Return the (x, y) coordinate for the center point of the cell that contains the specified text.  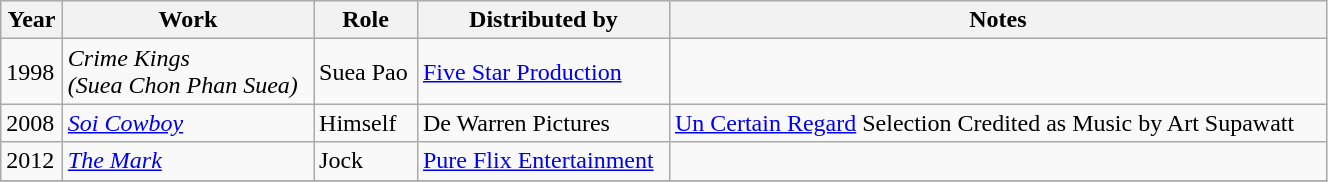
The Mark (188, 161)
2012 (32, 161)
Un Certain Regard Selection Credited as Music by Art Supawatt (998, 123)
Role (366, 20)
Year (32, 20)
De Warren Pictures (543, 123)
Five Star Production (543, 72)
Suea Pao (366, 72)
Distributed by (543, 20)
2008 (32, 123)
1998 (32, 72)
Soi Cowboy (188, 123)
Himself (366, 123)
Crime Kings (Suea Chon Phan Suea) (188, 72)
Work (188, 20)
Pure Flix Entertainment (543, 161)
Jock (366, 161)
Notes (998, 20)
